Determine the (x, y) coordinate at the center of the cell enclosing the given text.  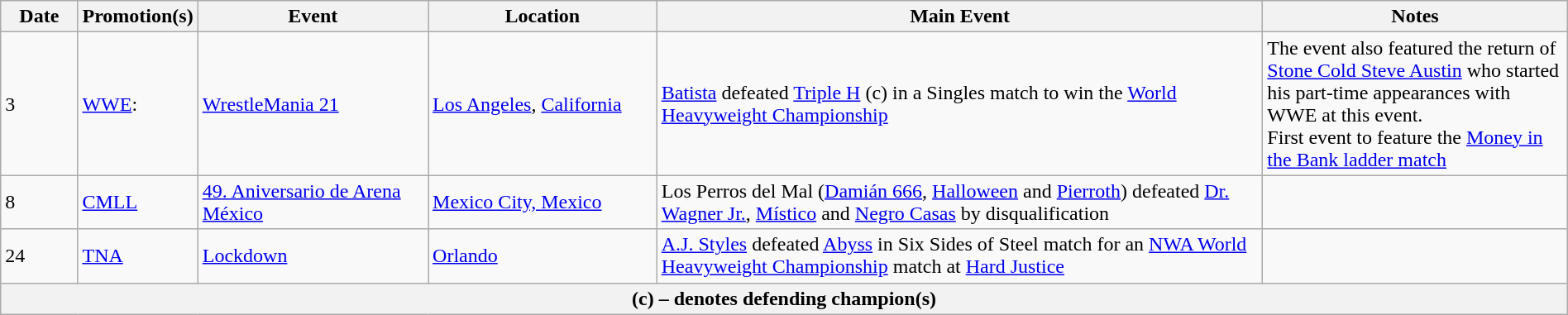
Event (313, 17)
Los Perros del Mal (Damián 666, Halloween and Pierroth) defeated Dr. Wagner Jr., Místico and Negro Casas by disqualification (959, 202)
Lockdown (313, 256)
(c) – denotes defending champion(s) (784, 298)
Promotion(s) (137, 17)
TNA (137, 256)
WWE: (137, 104)
Los Angeles, California (543, 104)
A.J. Styles defeated Abyss in Six Sides of Steel match for an NWA World Heavyweight Championship match at Hard Justice (959, 256)
8 (40, 202)
CMLL (137, 202)
Notes (1415, 17)
Batista defeated Triple H (c) in a Singles match to win the World Heavyweight Championship (959, 104)
3 (40, 104)
Orlando (543, 256)
49. Aniversario de Arena México (313, 202)
WrestleMania 21 (313, 104)
Date (40, 17)
Mexico City, Mexico (543, 202)
24 (40, 256)
Location (543, 17)
Main Event (959, 17)
